From the cell containing the given text, extract its center point as [X, Y] coordinate. 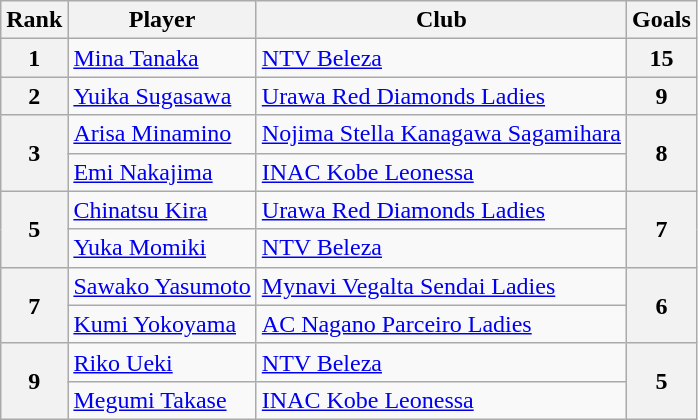
Player [162, 20]
Arisa Minamino [162, 134]
Goals [662, 20]
8 [662, 153]
3 [34, 153]
Mynavi Vegalta Sendai Ladies [441, 286]
15 [662, 58]
Yuka Momiki [162, 248]
Emi Nakajima [162, 172]
Club [441, 20]
Sawako Yasumoto [162, 286]
Chinatsu Kira [162, 210]
Kumi Yokoyama [162, 324]
Megumi Takase [162, 400]
6 [662, 305]
Nojima Stella Kanagawa Sagamihara [441, 134]
1 [34, 58]
2 [34, 96]
Rank [34, 20]
AC Nagano Parceiro Ladies [441, 324]
Mina Tanaka [162, 58]
Yuika Sugasawa [162, 96]
Riko Ueki [162, 362]
